Return the (x, y) coordinate for the center point of the cell that contains the specified text.  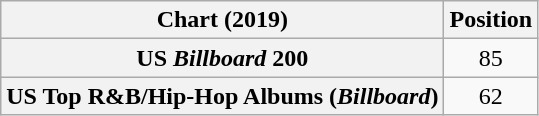
85 (491, 58)
US Billboard 200 (222, 58)
US Top R&B/Hip-Hop Albums (Billboard) (222, 96)
Chart (2019) (222, 20)
62 (491, 96)
Position (491, 20)
